Search for the cell housing the specified text and yield its [x, y] center coordinate. 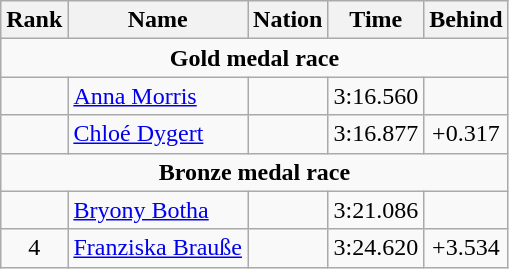
4 [34, 248]
3:16.877 [376, 134]
Time [376, 20]
Bronze medal race [254, 172]
Nation [288, 20]
3:16.560 [376, 96]
Gold medal race [254, 58]
+0.317 [466, 134]
Franziska Brauße [158, 248]
+3.534 [466, 248]
Rank [34, 20]
Name [158, 20]
Behind [466, 20]
Chloé Dygert [158, 134]
Anna Morris [158, 96]
Bryony Botha [158, 210]
3:21.086 [376, 210]
3:24.620 [376, 248]
